Search for the cell housing the specified text and yield its [x, y] center coordinate. 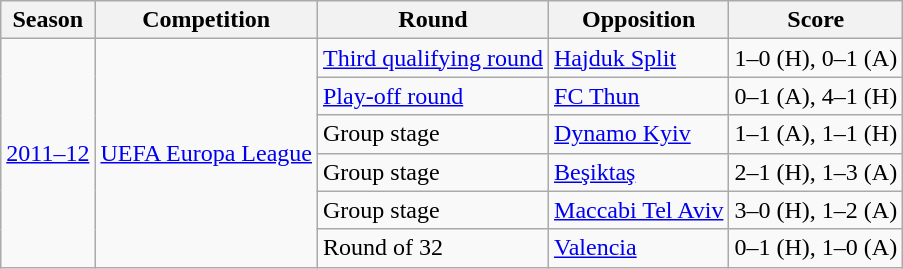
Round of 32 [432, 248]
Hajduk Split [639, 58]
Play-off round [432, 96]
0–1 (A), 4–1 (H) [816, 96]
FC Thun [639, 96]
Round [432, 20]
1–1 (A), 1–1 (H) [816, 134]
Competition [206, 20]
0–1 (H), 1–0 (A) [816, 248]
2011–12 [48, 153]
Season [48, 20]
2–1 (H), 1–3 (A) [816, 172]
Maccabi Tel Aviv [639, 210]
1–0 (H), 0–1 (A) [816, 58]
Score [816, 20]
Beşiktaş [639, 172]
Opposition [639, 20]
Dynamo Kyiv [639, 134]
3–0 (H), 1–2 (A) [816, 210]
Valencia [639, 248]
UEFA Europa League [206, 153]
Third qualifying round [432, 58]
